Identify which cell holds the provided text, then report its [X, Y] central coordinate. 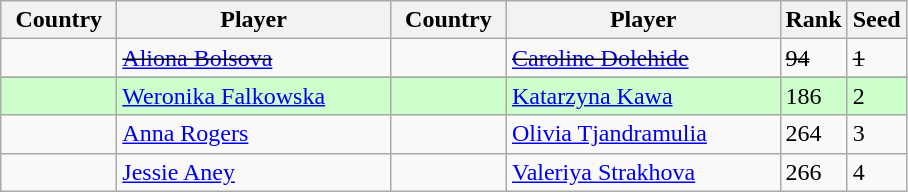
Rank [814, 20]
Jessie Aney [254, 172]
Caroline Dolehide [643, 58]
186 [814, 96]
94 [814, 58]
4 [876, 172]
1 [876, 58]
Seed [876, 20]
Aliona Bolsova [254, 58]
Katarzyna Kawa [643, 96]
Anna Rogers [254, 134]
266 [814, 172]
Olivia Tjandramulia [643, 134]
Valeriya Strakhova [643, 172]
Weronika Falkowska [254, 96]
264 [814, 134]
3 [876, 134]
2 [876, 96]
